Scan for the cell matching the given text and deliver its [X, Y] coordinate at center. 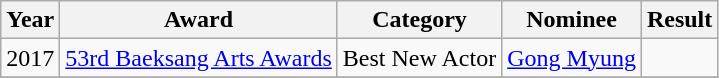
53rd Baeksang Arts Awards [199, 58]
Gong Myung [572, 58]
2017 [30, 58]
Year [30, 20]
Nominee [572, 20]
Result [679, 20]
Category [419, 20]
Award [199, 20]
Best New Actor [419, 58]
